Find where the given text appears and provide that cell's center as [X, Y] coordinate. 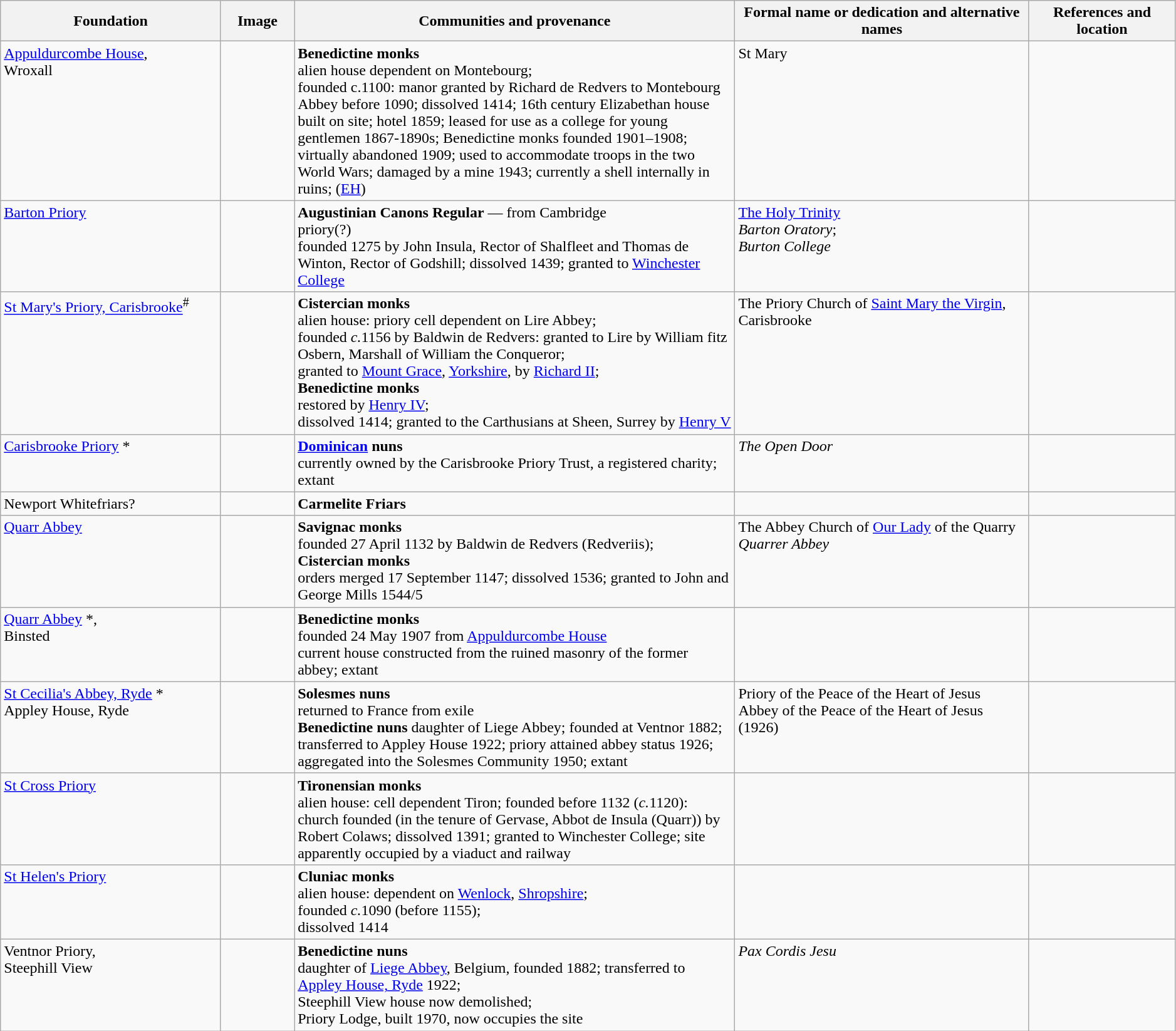
References and location [1102, 21]
Communities and provenance [515, 21]
The Holy TrinityBarton Oratory;Burton College [882, 246]
Formal name or dedication and alternative names [882, 21]
St Mary [882, 121]
St Cecilia's Abbey, Ryde *Appley House, Ryde [111, 727]
Newport Whitefriars? [111, 504]
Quarr Abbey [111, 561]
Benedictine monksfounded 24 May 1907 from Appuldurcombe Housecurrent house constructed from the ruined masonry of the former abbey; extant [515, 644]
The Priory Church of Saint Mary the Virgin, Carisbrooke [882, 363]
St Helen's Priory [111, 902]
St Cross Priory [111, 819]
Foundation [111, 21]
Carisbrooke Priory * [111, 463]
Ventnor Priory, Steephill View [111, 985]
Priory of the Peace of the Heart of JesusAbbey of the Peace of the Heart of Jesus (1926) [882, 727]
Barton Priory [111, 246]
Carmelite Friars [515, 504]
St Mary's Priory, Carisbrooke# [111, 363]
Quarr Abbey *, Binsted [111, 644]
The Abbey Church of Our Lady of the QuarryQuarrer Abbey [882, 561]
Dominican nunscurrently owned by the Carisbrooke Priory Trust, a registered charity;extant [515, 463]
Image [257, 21]
Cluniac monksalien house: dependent on Wenlock, Shropshire;founded c.1090 (before 1155);dissolved 1414 [515, 902]
Pax Cordis Jesu [882, 985]
Appuldurcombe House, Wroxall [111, 121]
The Open Door [882, 463]
